Identify which cell holds the provided text, then report its (X, Y) central coordinate. 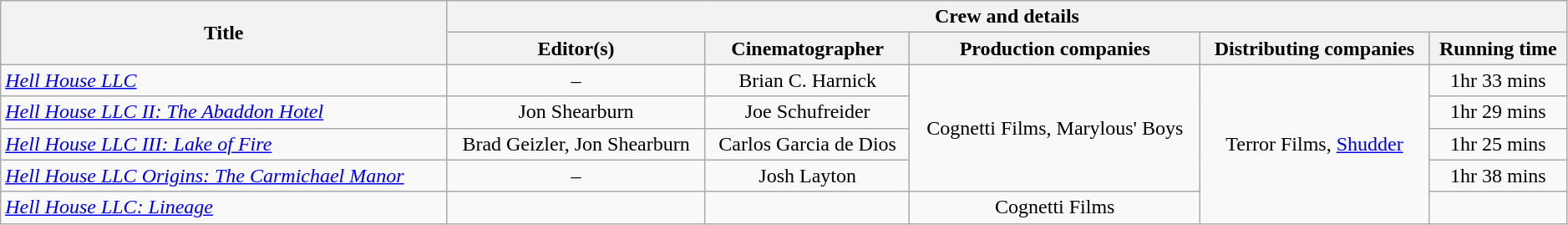
Hell House LLC (224, 80)
Cognetti Films (1055, 207)
Terror Films, Shudder (1315, 144)
Hell House LLC III: Lake of Fire (224, 144)
Production companies (1055, 49)
Cinematographer (807, 49)
Hell House LLC II: The Abaddon Hotel (224, 112)
Editor(s) (576, 49)
Crew and details (1007, 17)
1hr 29 mins (1498, 112)
1hr 38 mins (1498, 176)
Hell House LLC: Lineage (224, 207)
Carlos Garcia de Dios (807, 144)
Jon Shearburn (576, 112)
Title (224, 33)
1hr 25 mins (1498, 144)
Joe Schufreider (807, 112)
Running time (1498, 49)
Cognetti Films, Marylous' Boys (1055, 128)
Josh Layton (807, 176)
Distributing companies (1315, 49)
1hr 33 mins (1498, 80)
Brad Geizler, Jon Shearburn (576, 144)
Brian C. Harnick (807, 80)
Hell House LLC Origins: The Carmichael Manor (224, 176)
